Pinpoint the cell where the given text exists, returning its (x, y) midpoint coordinate. 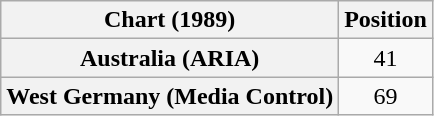
West Germany (Media Control) (170, 96)
41 (386, 58)
69 (386, 96)
Position (386, 20)
Chart (1989) (170, 20)
Australia (ARIA) (170, 58)
